For the text-containing cell, return its midpoint in [X, Y] coordinate format. 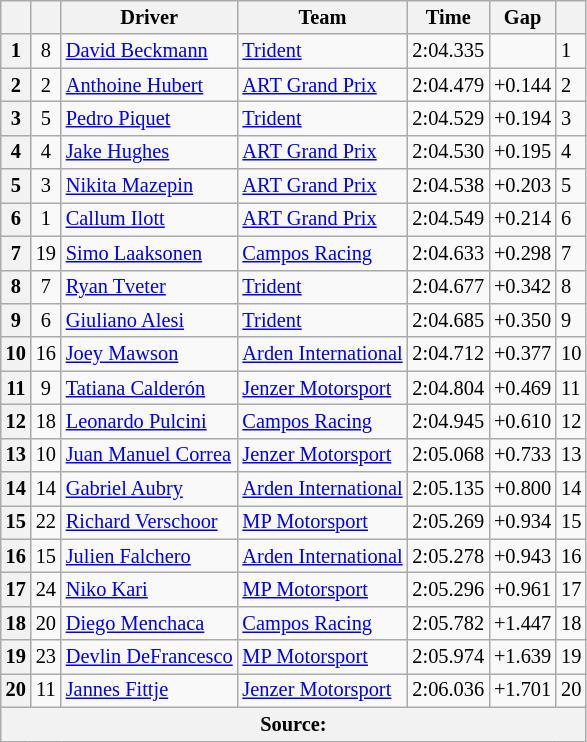
+0.377 [522, 354]
2:04.335 [448, 51]
2:05.296 [448, 589]
24 [46, 589]
2:04.530 [448, 152]
Callum Ilott [150, 219]
+0.342 [522, 287]
+0.350 [522, 320]
+0.733 [522, 455]
Nikita Mazepin [150, 186]
2:05.269 [448, 522]
Gabriel Aubry [150, 489]
Source: [294, 724]
+0.144 [522, 85]
2:04.677 [448, 287]
Diego Menchaca [150, 623]
2:04.529 [448, 118]
+0.214 [522, 219]
22 [46, 522]
+1.639 [522, 657]
+0.961 [522, 589]
+0.800 [522, 489]
2:05.068 [448, 455]
2:05.135 [448, 489]
+0.610 [522, 421]
2:04.804 [448, 388]
2:04.538 [448, 186]
+0.943 [522, 556]
Julien Falchero [150, 556]
Joey Mawson [150, 354]
Tatiana Calderón [150, 388]
2:04.685 [448, 320]
Jannes Fittje [150, 690]
2:04.549 [448, 219]
+0.469 [522, 388]
Anthoine Hubert [150, 85]
23 [46, 657]
+0.934 [522, 522]
Juan Manuel Correa [150, 455]
2:06.036 [448, 690]
+0.194 [522, 118]
2:05.974 [448, 657]
2:04.945 [448, 421]
2:04.633 [448, 253]
Niko Kari [150, 589]
Gap [522, 17]
+1.701 [522, 690]
2:04.479 [448, 85]
2:04.712 [448, 354]
Ryan Tveter [150, 287]
+1.447 [522, 623]
Driver [150, 17]
Team [323, 17]
+0.298 [522, 253]
Devlin DeFrancesco [150, 657]
Richard Verschoor [150, 522]
Time [448, 17]
+0.195 [522, 152]
Giuliano Alesi [150, 320]
Simo Laaksonen [150, 253]
2:05.278 [448, 556]
Leonardo Pulcini [150, 421]
2:05.782 [448, 623]
Jake Hughes [150, 152]
Pedro Piquet [150, 118]
+0.203 [522, 186]
David Beckmann [150, 51]
